Return the [x, y] coordinate for the center point of the cell that contains the specified text.  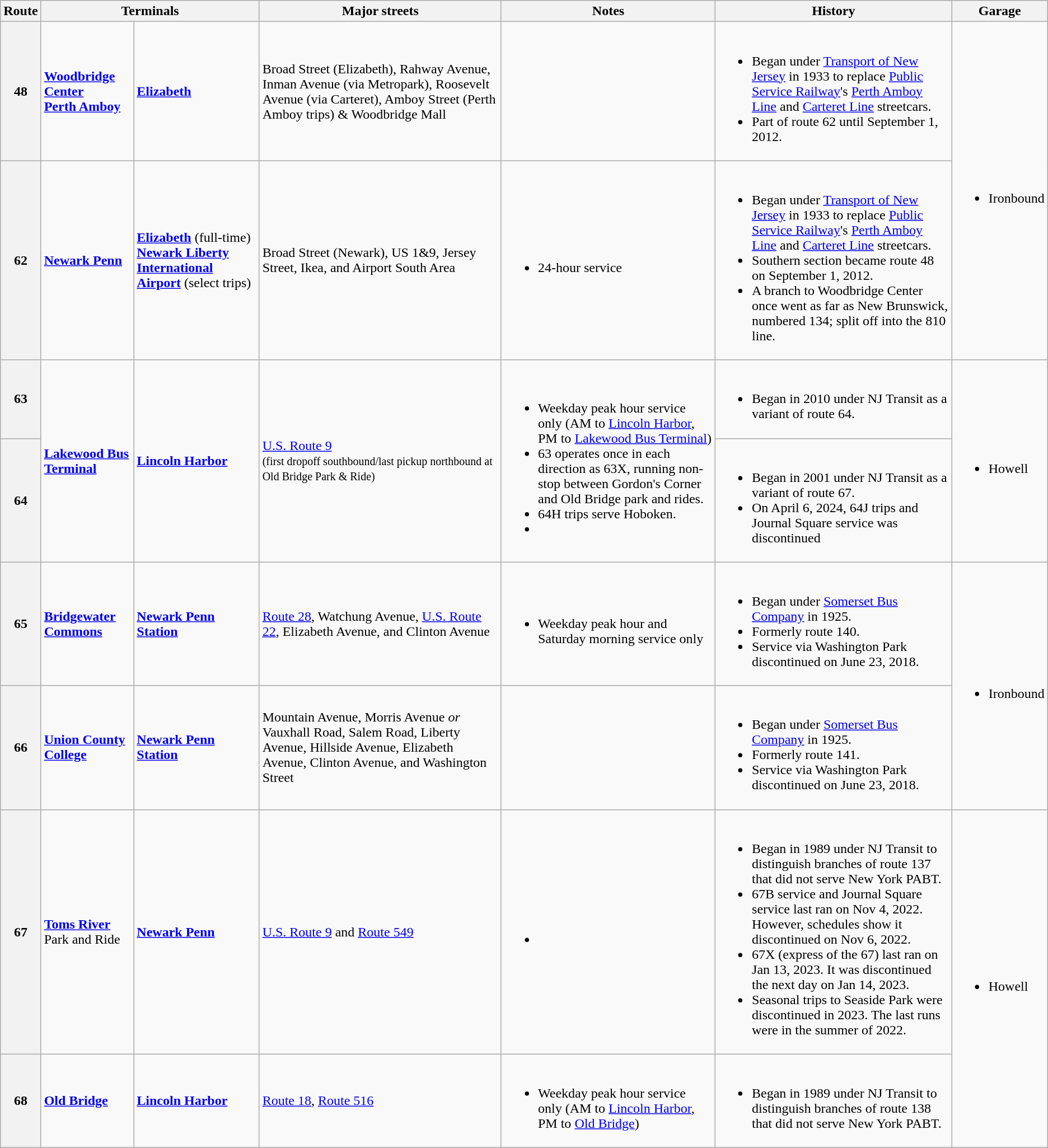
Weekday peak hour and Saturday morning service only [608, 624]
Notes [608, 11]
Route 18, Route 516 [380, 1100]
History [834, 11]
Began under Somerset Bus Company in 1925.Formerly route 140.Service via Washington Park discontinued on June 23, 2018. [834, 624]
Toms River Park and Ride [87, 931]
Route [21, 11]
Major streets [380, 11]
Mountain Avenue, Morris Avenue or Vauxhall Road, Salem Road, Liberty Avenue, Hillside Avenue, Elizabeth Avenue, Clinton Avenue, and Washington Street [380, 748]
Weekday peak hour service only (AM to Lincoln Harbor, PM to Old Bridge) [608, 1100]
Lakewood Bus Terminal [87, 461]
Garage [1000, 11]
62 [21, 260]
64 [21, 500]
24-hour service [608, 260]
Union County College [87, 748]
Began in 2010 under NJ Transit as a variant of route 64. [834, 399]
U.S. Route 9 and Route 549 [380, 931]
U.S. Route 9(first dropoff southbound/last pickup northbound at Old Bridge Park & Ride) [380, 461]
63 [21, 399]
67 [21, 931]
68 [21, 1100]
Woodbridge Center Perth Amboy [87, 91]
Bridgewater Commons [87, 624]
Began in 2001 under NJ Transit as a variant of route 67.On April 6, 2024, 64J trips and Journal Square service was discontinued [834, 500]
48 [21, 91]
66 [21, 748]
Elizabeth [196, 91]
Route 28, Watchung Avenue, U.S. Route 22, Elizabeth Avenue, and Clinton Avenue [380, 624]
Began in 1989 under NJ Transit to distinguish branches of route 138 that did not serve New York PABT. [834, 1100]
65 [21, 624]
Elizabeth (full-time)Newark Liberty International Airport (select trips) [196, 260]
Began under Somerset Bus Company in 1925.Formerly route 141.Service via Washington Park discontinued on June 23, 2018. [834, 748]
Old Bridge [87, 1100]
Terminals [150, 11]
Broad Street (Newark), US 1&9, Jersey Street, Ikea, and Airport South Area [380, 260]
